Return the [x, y] coordinate for the center point of the cell that contains the specified text.  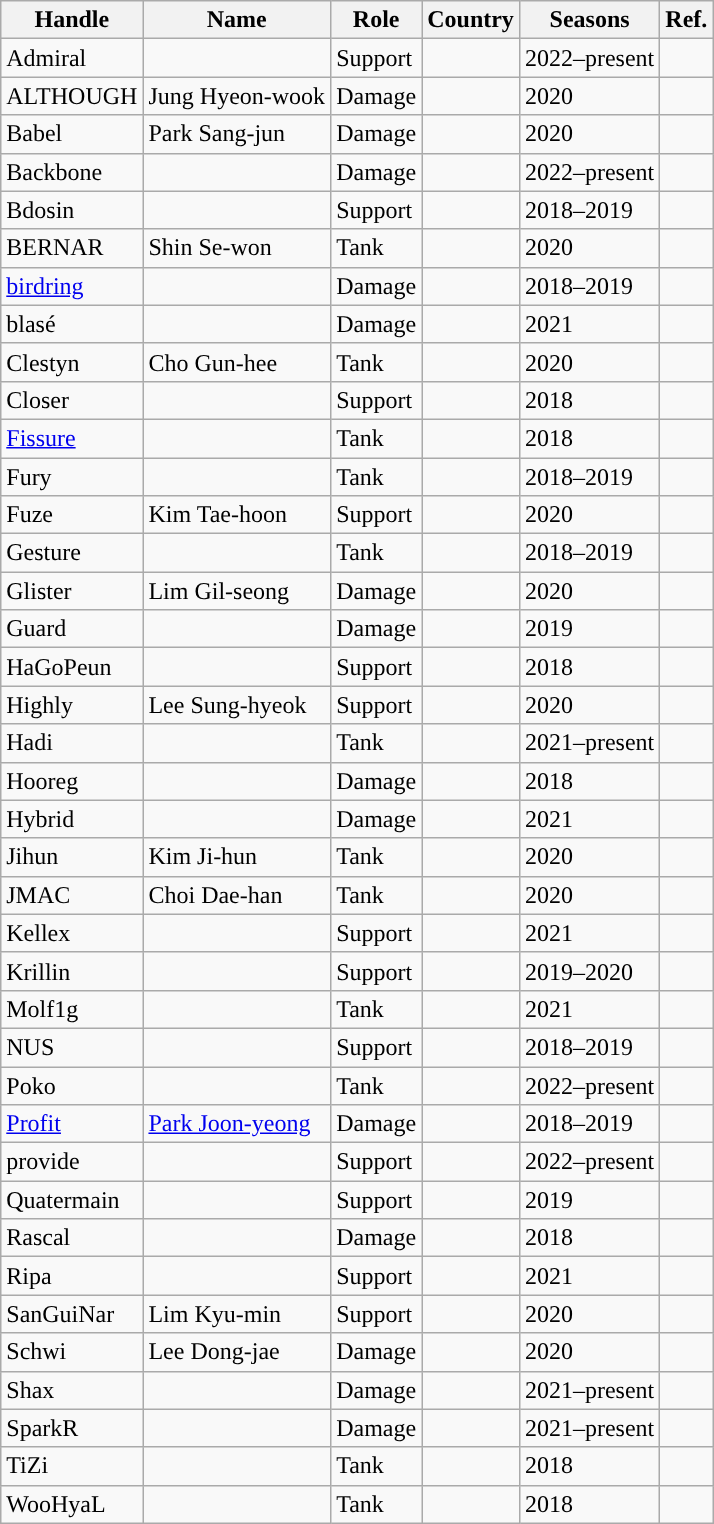
Hybrid [72, 819]
TiZi [72, 1466]
provide [72, 1162]
HaGoPeun [72, 667]
Shax [72, 1390]
Bdosin [72, 210]
Lim Kyu-min [237, 1314]
BERNAR [72, 248]
Clestyn [72, 362]
Choi Dae-han [237, 895]
Cho Gun-hee [237, 362]
SparkR [72, 1428]
Park Joon-yeong [237, 1124]
Name [237, 20]
Fissure [72, 438]
WooHyaL [72, 1504]
blasé [72, 324]
birdring [72, 286]
Hooreg [72, 781]
Babel [72, 134]
JMAC [72, 895]
Lee Dong-jae [237, 1352]
Ripa [72, 1276]
Lim Gil-seong [237, 591]
Krillin [72, 971]
Ref. [686, 20]
Hadi [72, 743]
2019–2020 [589, 971]
Profit [72, 1124]
Glister [72, 591]
Closer [72, 400]
Kim Tae-hoon [237, 515]
Jung Hyeon-wook [237, 96]
Gesture [72, 553]
Handle [72, 20]
Admiral [72, 58]
Lee Sung-hyeok [237, 705]
ALTHOUGH [72, 96]
Molf1g [72, 1009]
Jihun [72, 857]
Guard [72, 629]
Schwi [72, 1352]
Highly [72, 705]
Fury [72, 477]
Rascal [72, 1238]
Shin Se-won [237, 248]
Fuze [72, 515]
Backbone [72, 172]
SanGuiNar [72, 1314]
NUS [72, 1047]
Quatermain [72, 1200]
Role [376, 20]
Kellex [72, 933]
Country [471, 20]
Kim Ji-hun [237, 857]
Poko [72, 1085]
Seasons [589, 20]
Park Sang-jun [237, 134]
